Return the [x, y] coordinate for the center point of the cell that contains the specified text.  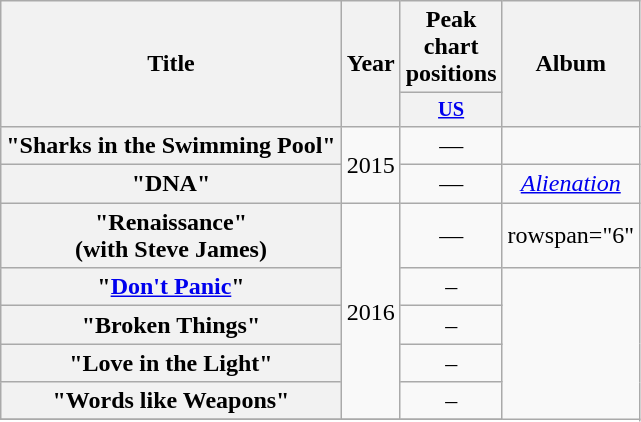
"DNA" [171, 184]
"Renaissance"(with Steve James) [171, 236]
Peak chart positions [451, 47]
"Broken Things" [171, 325]
"Words like Weapons" [171, 401]
Title [171, 64]
"Sharks in the Swimming Pool" [171, 145]
Alienation [571, 184]
rowspan="6" [571, 236]
"Love in the Light" [171, 363]
2015 [370, 164]
Album [571, 64]
US [451, 110]
"Don't Panic" [171, 287]
2016 [370, 312]
Year [370, 64]
